From the cell containing the given text, extract its center point as [X, Y] coordinate. 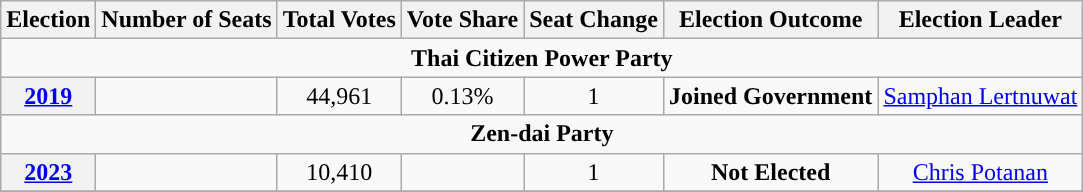
Election Leader [980, 20]
2019 [48, 96]
Samphan Lertnuwat [980, 96]
2023 [48, 172]
Not Elected [770, 172]
Total Votes [339, 20]
44,961 [339, 96]
Seat Change [594, 20]
Zen-dai Party [542, 134]
Number of Seats [186, 20]
Vote Share [462, 20]
Election Outcome [770, 20]
Chris Potanan [980, 172]
10,410 [339, 172]
0.13% [462, 96]
Joined Government [770, 96]
Election [48, 20]
Thai Citizen Power Party [542, 58]
